Output the (x, y) coordinate of the center of the cell containing the given text.  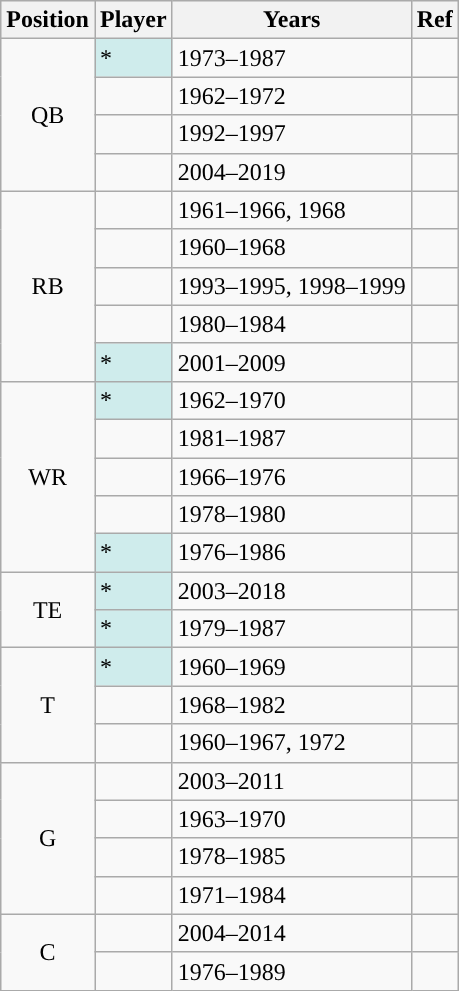
1993–1995, 1998–1999 (292, 286)
1976–1986 (292, 553)
1971–1984 (292, 895)
2003–2018 (292, 591)
QB (48, 115)
1976–1989 (292, 971)
1962–1972 (292, 96)
G (48, 838)
RB (48, 286)
Ref (434, 20)
1960–1968 (292, 248)
TE (48, 610)
1973–1987 (292, 58)
Years (292, 20)
1979–1987 (292, 629)
1961–1966, 1968 (292, 210)
Position (48, 20)
1966–1976 (292, 477)
1992–1997 (292, 134)
T (48, 705)
1981–1987 (292, 438)
1968–1982 (292, 705)
Player (133, 20)
C (48, 952)
1978–1985 (292, 857)
2003–2011 (292, 781)
2001–2009 (292, 362)
1960–1969 (292, 667)
1980–1984 (292, 324)
1962–1970 (292, 400)
1978–1980 (292, 515)
1960–1967, 1972 (292, 743)
1963–1970 (292, 819)
2004–2014 (292, 933)
2004–2019 (292, 172)
WR (48, 476)
